Identify which cell holds the provided text, then report its [x, y] central coordinate. 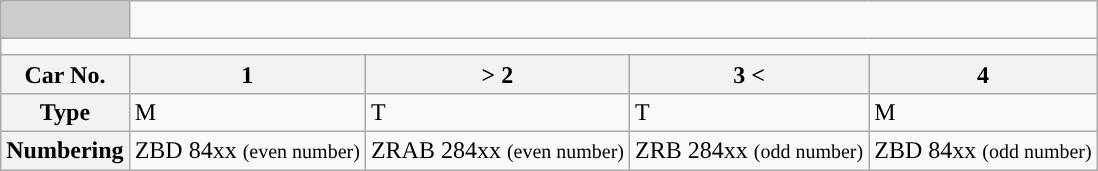
ZRAB 284xx (even number) [497, 150]
Car No. [65, 74]
3 < [750, 74]
Type [65, 112]
ZBD 84xx (odd number) [983, 150]
4 [983, 74]
Numbering [65, 150]
> 2 [497, 74]
1 [247, 74]
ZBD 84xx (even number) [247, 150]
ZRB 284xx (odd number) [750, 150]
